Find where the given text appears and provide that cell's center as (X, Y) coordinate. 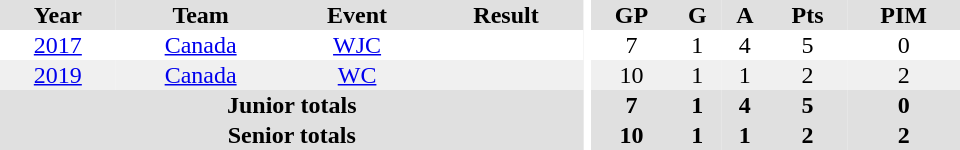
G (698, 15)
Junior totals (292, 105)
WC (358, 75)
Pts (808, 15)
2019 (58, 75)
PIM (904, 15)
Senior totals (292, 135)
WJC (358, 45)
GP (631, 15)
Event (358, 15)
A (745, 15)
Team (201, 15)
Result (506, 15)
Year (58, 15)
2017 (58, 45)
